Provide the (X, Y) coordinate of the cell's center where the given text is located.  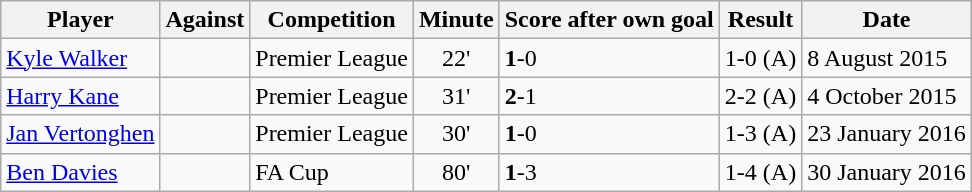
8 August 2015 (887, 58)
Kyle Walker (80, 58)
Competition (332, 20)
Against (205, 20)
2-2 (A) (760, 96)
30 January 2016 (887, 172)
1-3 (A) (760, 134)
1-3 (609, 172)
Score after own goal (609, 20)
Harry Kane (80, 96)
31' (456, 96)
80' (456, 172)
1-0 (A) (760, 58)
FA Cup (332, 172)
Ben Davies (80, 172)
Result (760, 20)
30' (456, 134)
Minute (456, 20)
23 January 2016 (887, 134)
1-4 (A) (760, 172)
22' (456, 58)
Player (80, 20)
Date (887, 20)
Jan Vertonghen (80, 134)
2-1 (609, 96)
4 October 2015 (887, 96)
